Locate the cell with the specified text and output its [x, y] center coordinate. 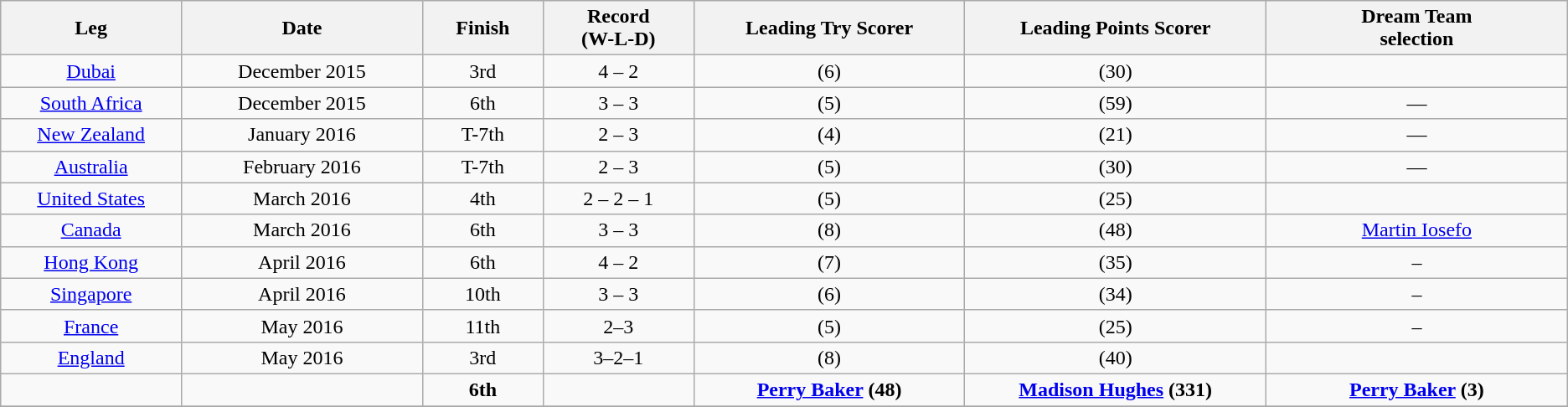
11th [482, 326]
4th [482, 198]
(59) [1116, 103]
Madison Hughes (331) [1116, 389]
France [91, 326]
Leg [91, 28]
Leading Points Scorer [1116, 28]
Perry Baker (3) [1417, 389]
Dubai [91, 71]
(7) [829, 262]
3–2–1 [618, 358]
Dream Team selection [1417, 28]
Record (W-L-D) [618, 28]
South Africa [91, 103]
(48) [1116, 230]
2–3 [618, 326]
2 – 2 – 1 [618, 198]
Martin Iosefo [1417, 230]
Leading Try Scorer [829, 28]
Hong Kong [91, 262]
Canada [91, 230]
United States [91, 198]
(34) [1116, 294]
(40) [1116, 358]
10th [482, 294]
Date [302, 28]
New Zealand [91, 135]
(21) [1116, 135]
January 2016 [302, 135]
Singapore [91, 294]
(4) [829, 135]
England [91, 358]
February 2016 [302, 167]
Australia [91, 167]
Perry Baker (48) [829, 389]
(35) [1116, 262]
Finish [482, 28]
